Extract the (X, Y) coordinate from the center of the cell holding the provided text.  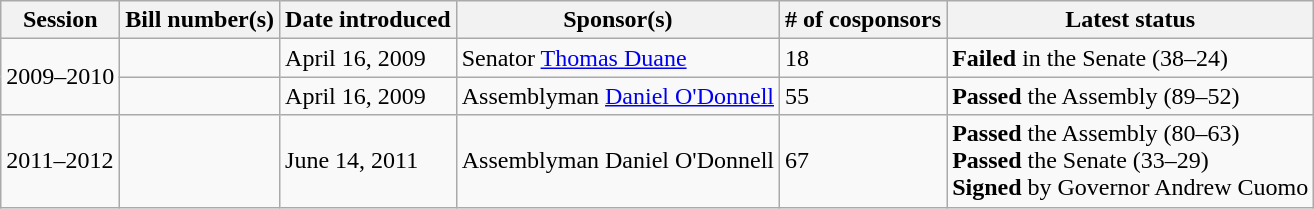
Failed in the Senate (38–24) (1130, 58)
Senator Thomas Duane (618, 58)
Passed the Assembly (80–63)Passed the Senate (33–29) Signed by Governor Andrew Cuomo (1130, 161)
Bill number(s) (200, 20)
Session (60, 20)
2009–2010 (60, 77)
2011–2012 (60, 161)
18 (864, 58)
Passed the Assembly (89–52) (1130, 96)
# of cosponsors (864, 20)
55 (864, 96)
Sponsor(s) (618, 20)
Date introduced (368, 20)
67 (864, 161)
Latest status (1130, 20)
June 14, 2011 (368, 161)
